Find where the given text appears and provide that cell's center as (x, y) coordinate. 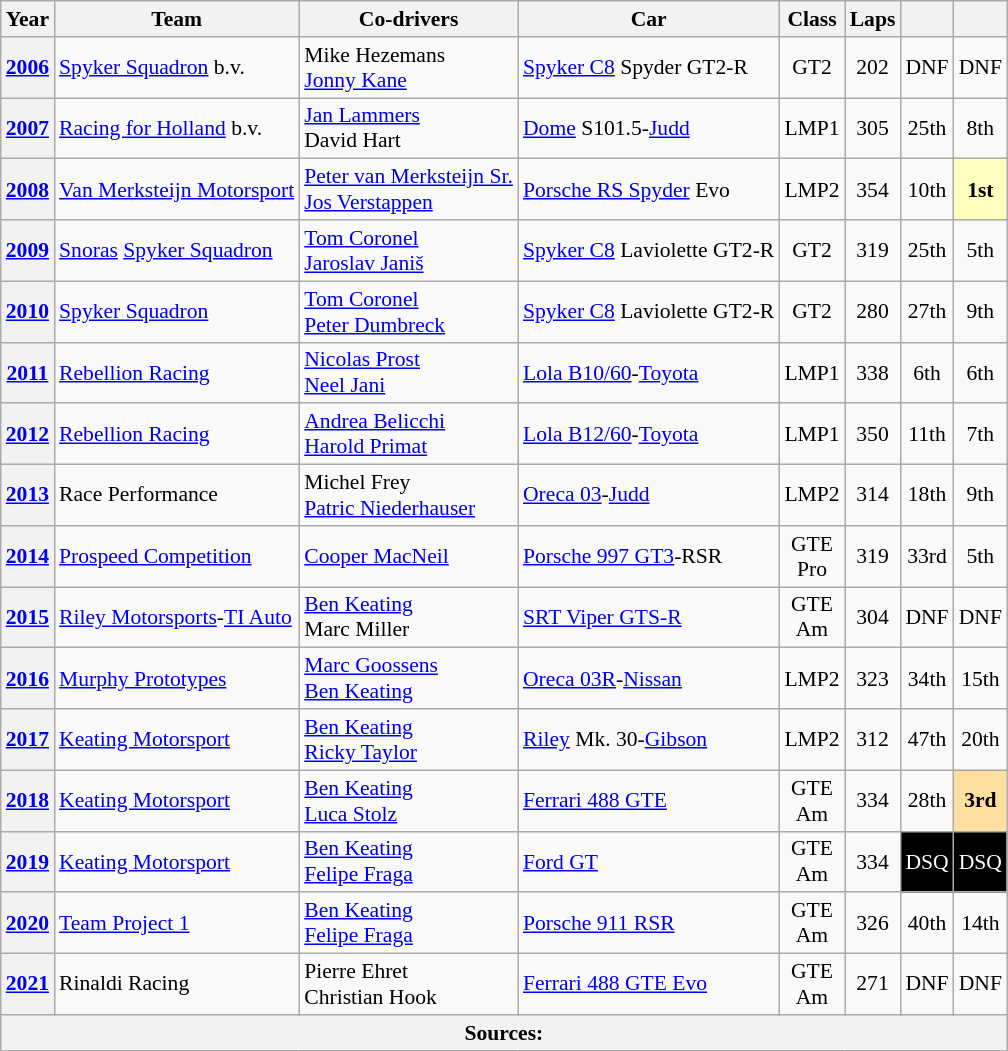
11th (926, 434)
Andrea Belicchi Harold Primat (408, 434)
Spyker Squadron (176, 312)
2007 (28, 128)
14th (980, 924)
Ferrari 488 GTE (648, 800)
2013 (28, 496)
2008 (28, 190)
Rinaldi Racing (176, 984)
2009 (28, 250)
7th (980, 434)
Porsche RS Spyder Evo (648, 190)
Nicolas Prost Neel Jani (408, 372)
Sources: (504, 1033)
2011 (28, 372)
10th (926, 190)
Car (648, 19)
Snoras Spyker Squadron (176, 250)
350 (873, 434)
8th (980, 128)
SRT Viper GTS-R (648, 618)
Race Performance (176, 496)
GTEPro (812, 556)
Oreca 03-Judd (648, 496)
2016 (28, 678)
Co-drivers (408, 19)
2012 (28, 434)
Marc Goossens Ben Keating (408, 678)
Porsche 997 GT3-RSR (648, 556)
326 (873, 924)
2017 (28, 740)
33rd (926, 556)
2006 (28, 68)
Spyker C8 Spyder GT2-R (648, 68)
271 (873, 984)
Porsche 911 RSR (648, 924)
Mike Hezemans Jonny Kane (408, 68)
Murphy Prototypes (176, 678)
Michel Frey Patric Niederhauser (408, 496)
2015 (28, 618)
2020 (28, 924)
312 (873, 740)
Oreca 03R-Nissan (648, 678)
304 (873, 618)
2019 (28, 862)
Laps (873, 19)
Tom Coronel Peter Dumbreck (408, 312)
305 (873, 128)
202 (873, 68)
Tom Coronel Jaroslav Janiš (408, 250)
Riley Mk. 30-Gibson (648, 740)
Racing for Holland b.v. (176, 128)
Cooper MacNeil (408, 556)
323 (873, 678)
Lola B12/60-Toyota (648, 434)
Ford GT (648, 862)
354 (873, 190)
27th (926, 312)
Dome S101.5-Judd (648, 128)
280 (873, 312)
2018 (28, 800)
18th (926, 496)
3rd (980, 800)
Prospeed Competition (176, 556)
338 (873, 372)
Ferrari 488 GTE Evo (648, 984)
28th (926, 800)
Peter van Merksteijn Sr. Jos Verstappen (408, 190)
Year (28, 19)
Ben Keating Marc Miller (408, 618)
40th (926, 924)
Pierre Ehret Christian Hook (408, 984)
Team Project 1 (176, 924)
34th (926, 678)
2014 (28, 556)
2021 (28, 984)
Ben Keating Luca Stolz (408, 800)
Team (176, 19)
20th (980, 740)
2010 (28, 312)
Jan Lammers David Hart (408, 128)
314 (873, 496)
1st (980, 190)
Class (812, 19)
Lola B10/60-Toyota (648, 372)
Riley Motorsports-TI Auto (176, 618)
Van Merksteijn Motorsport (176, 190)
47th (926, 740)
Spyker Squadron b.v. (176, 68)
15th (980, 678)
Ben Keating Ricky Taylor (408, 740)
